Search for the cell housing the specified text and yield its (X, Y) center coordinate. 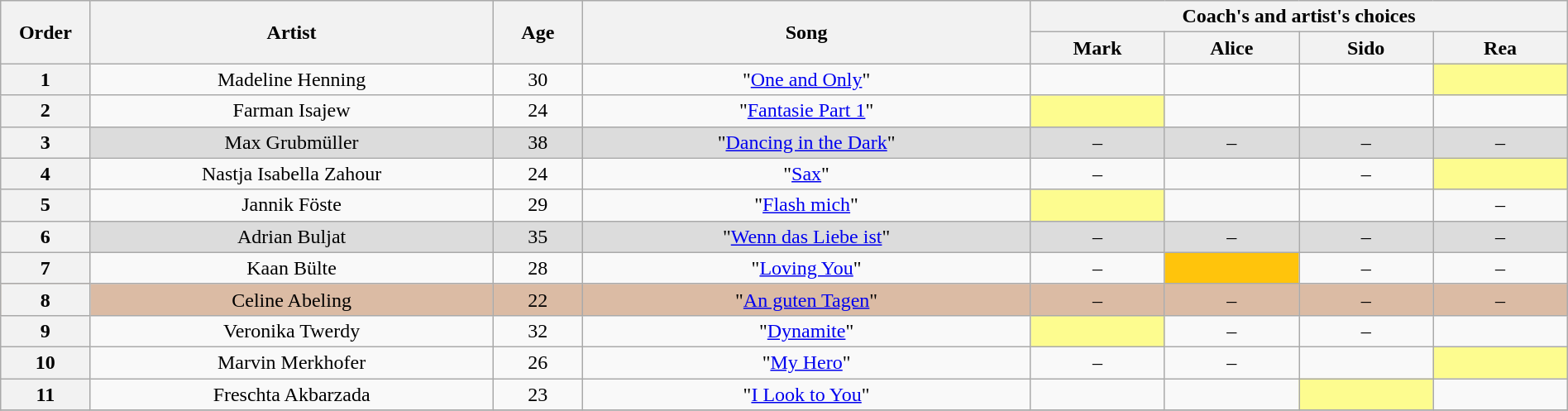
Age (538, 32)
"My Hero" (806, 362)
2 (45, 111)
Kaan Bülte (291, 268)
Song (806, 32)
35 (538, 237)
Order (45, 32)
29 (538, 205)
7 (45, 268)
"Dynamite" (806, 331)
6 (45, 237)
"Wenn das Liebe ist" (806, 237)
Farman Isajew (291, 111)
26 (538, 362)
Coach's and artist's choices (1299, 17)
Max Grubmüller (291, 142)
Mark (1097, 48)
23 (538, 394)
"An guten Tagen" (806, 299)
"Dancing in the Dark" (806, 142)
11 (45, 394)
30 (538, 79)
Rea (1500, 48)
Jannik Föste (291, 205)
1 (45, 79)
38 (538, 142)
10 (45, 362)
9 (45, 331)
28 (538, 268)
Adrian Buljat (291, 237)
Nastja Isabella Zahour (291, 174)
32 (538, 331)
Freschta Akbarzada (291, 394)
4 (45, 174)
Alice (1231, 48)
Marvin Merkhofer (291, 362)
Artist (291, 32)
"I Look to You" (806, 394)
Celine Abeling (291, 299)
"Loving You" (806, 268)
5 (45, 205)
"Fantasie Part 1" (806, 111)
Veronika Twerdy (291, 331)
Madeline Henning (291, 79)
"One and Only" (806, 79)
3 (45, 142)
Sido (1365, 48)
8 (45, 299)
"Sax" (806, 174)
"Flash mich" (806, 205)
22 (538, 299)
